Pinpoint the cell where the given text exists, returning its [X, Y] midpoint coordinate. 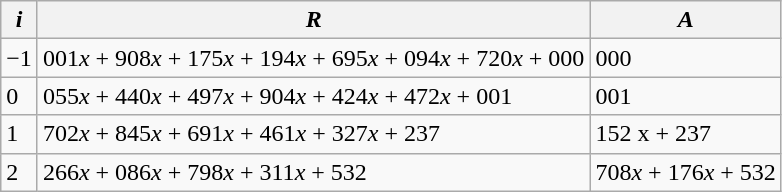
001x + 908x + 175x + 194x + 695x + 094x + 720x + 000 [314, 58]
A [686, 20]
055x + 440x + 497x + 904x + 424x + 472x + 001 [314, 96]
001 [686, 96]
702x + 845x + 691x + 461x + 327x + 237 [314, 134]
2 [20, 172]
266x + 086x + 798x + 311x + 532 [314, 172]
R [314, 20]
−1 [20, 58]
i [20, 20]
000 [686, 58]
1 [20, 134]
708x + 176x + 532 [686, 172]
0 [20, 96]
152 x + 237 [686, 134]
